Extract the [x, y] coordinate from the center of the cell holding the provided text.  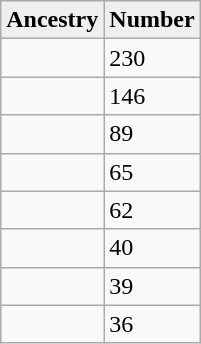
65 [152, 172]
36 [152, 324]
146 [152, 96]
89 [152, 134]
62 [152, 210]
40 [152, 248]
39 [152, 286]
230 [152, 58]
Ancestry [52, 20]
Number [152, 20]
